Scan for the cell matching the given text and deliver its [x, y] coordinate at center. 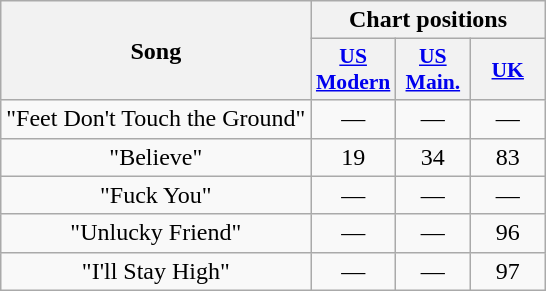
97 [508, 271]
Song [156, 50]
UK [508, 70]
US Modern [353, 70]
83 [508, 157]
"I'll Stay High" [156, 271]
"Feet Don't Touch the Ground" [156, 119]
96 [508, 233]
"Believe" [156, 157]
19 [353, 157]
"Unlucky Friend" [156, 233]
US Main. [432, 70]
34 [432, 157]
Chart positions [428, 20]
"Fuck You" [156, 195]
